Locate the cell with the specified text and output its [X, Y] center coordinate. 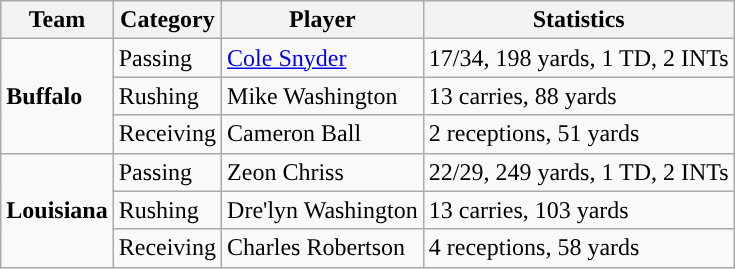
Statistics [578, 20]
Buffalo [57, 96]
Charles Robertson [323, 248]
Dre'lyn Washington [323, 210]
Cole Snyder [323, 58]
4 receptions, 58 yards [578, 248]
13 carries, 88 yards [578, 96]
13 carries, 103 yards [578, 210]
2 receptions, 51 yards [578, 134]
Louisiana [57, 210]
Category [167, 20]
22/29, 249 yards, 1 TD, 2 INTs [578, 172]
Zeon Chriss [323, 172]
Cameron Ball [323, 134]
Team [57, 20]
Player [323, 20]
17/34, 198 yards, 1 TD, 2 INTs [578, 58]
Mike Washington [323, 96]
